Identify which cell holds the provided text, then report its (x, y) central coordinate. 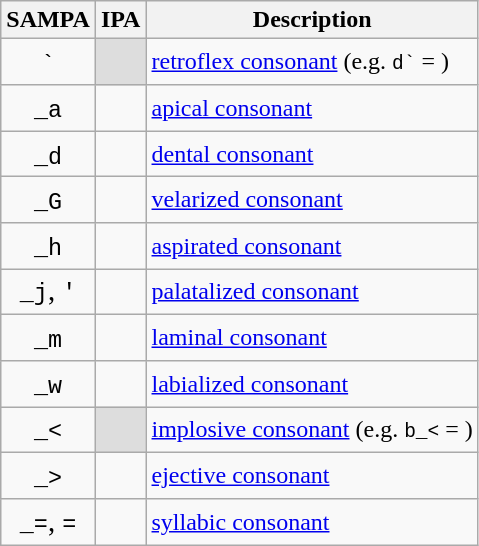
laminal consonant (312, 338)
_j, ' (48, 292)
SAMPA (48, 20)
palatalized consonant (312, 292)
_a (48, 108)
implosive consonant (e.g. b_< = ) (312, 430)
_=, = (48, 522)
_G (48, 200)
Description (312, 20)
dental consonant (312, 154)
` (48, 62)
_> (48, 476)
_h (48, 246)
_m (48, 338)
_d (48, 154)
apical consonant (312, 108)
ejective consonant (312, 476)
aspirated consonant (312, 246)
IPA (120, 20)
_< (48, 430)
retroflex consonant (e.g. d` = ) (312, 62)
velarized consonant (312, 200)
_w (48, 384)
syllabic consonant (312, 522)
labialized consonant (312, 384)
